For the text-containing cell, return its midpoint in [X, Y] coordinate format. 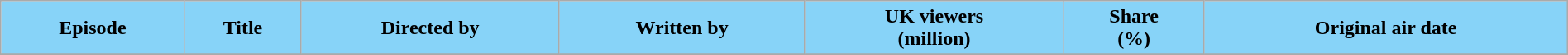
Original air date [1386, 28]
Share(%) [1134, 28]
Episode [93, 28]
Written by [681, 28]
Directed by [430, 28]
UK viewers(million) [935, 28]
Title [243, 28]
